Locate the cell with the specified text and output its [x, y] center coordinate. 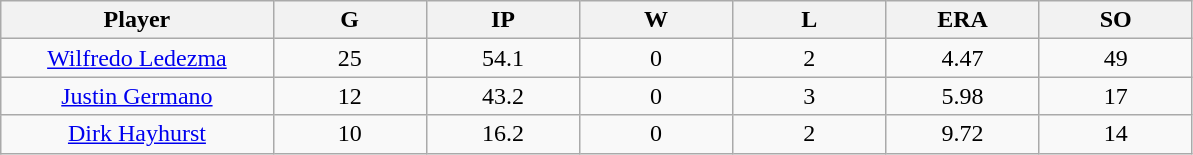
IP [502, 20]
12 [350, 96]
G [350, 20]
4.47 [962, 58]
54.1 [502, 58]
17 [1116, 96]
25 [350, 58]
W [656, 20]
5.98 [962, 96]
16.2 [502, 134]
3 [810, 96]
Player [137, 20]
L [810, 20]
Wilfredo Ledezma [137, 58]
10 [350, 134]
43.2 [502, 96]
Dirk Hayhurst [137, 134]
14 [1116, 134]
SO [1116, 20]
49 [1116, 58]
9.72 [962, 134]
Justin Germano [137, 96]
ERA [962, 20]
